Detect which cell encompasses the target text, then output its (X, Y) center coordinate. 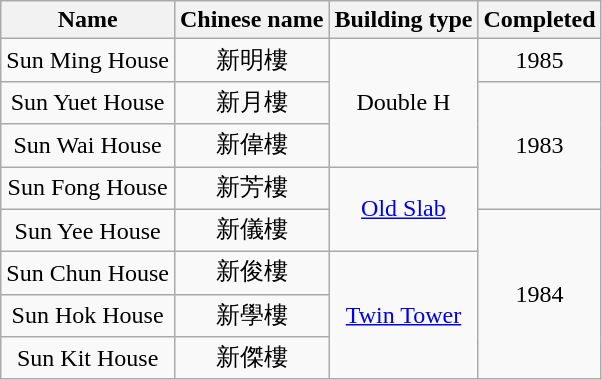
1985 (540, 60)
Sun Yee House (88, 230)
Chinese name (251, 20)
Sun Fong House (88, 188)
Old Slab (404, 208)
Double H (404, 103)
Sun Ming House (88, 60)
新月樓 (251, 102)
1983 (540, 145)
新明樓 (251, 60)
Sun Hok House (88, 316)
Name (88, 20)
新俊樓 (251, 274)
Sun Yuet House (88, 102)
Sun Wai House (88, 146)
新芳樓 (251, 188)
Completed (540, 20)
新學樓 (251, 316)
Sun Kit House (88, 358)
1984 (540, 294)
新偉樓 (251, 146)
Sun Chun House (88, 274)
新儀樓 (251, 230)
Building type (404, 20)
Twin Tower (404, 316)
新傑樓 (251, 358)
